Scan for the cell matching the given text and deliver its (X, Y) coordinate at center. 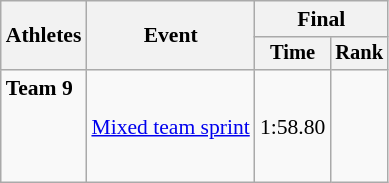
Rank (359, 54)
Athletes (44, 36)
Team 9 (44, 126)
1:58.80 (292, 126)
Final (322, 19)
Time (292, 54)
Event (170, 36)
Mixed team sprint (170, 126)
